Extract the (x, y) coordinate from the center of the cell holding the provided text.  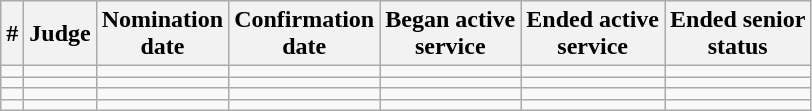
Confirmationdate (304, 34)
Ended seniorstatus (737, 34)
Ended activeservice (593, 34)
Began activeservice (450, 34)
# (12, 34)
Nominationdate (162, 34)
Judge (60, 34)
